Search for the cell housing the specified text and yield its (x, y) center coordinate. 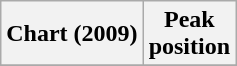
Chart (2009) (72, 34)
Peakposition (189, 34)
